Detect which cell encompasses the target text, then output its [X, Y] center coordinate. 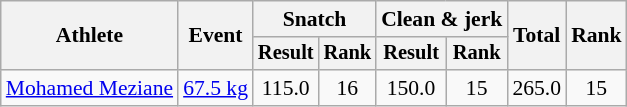
Mohamed Meziane [90, 88]
Snatch [314, 19]
115.0 [286, 88]
Total [536, 36]
265.0 [536, 88]
Clean & jerk [442, 19]
67.5 kg [216, 88]
150.0 [411, 88]
Athlete [90, 36]
Event [216, 36]
16 [348, 88]
